Provide the [x, y] coordinate of the cell's center where the given text is located.  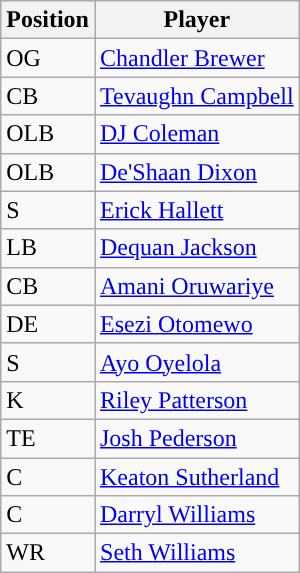
Chandler Brewer [196, 58]
Darryl Williams [196, 515]
Josh Pederson [196, 438]
Esezi Otomewo [196, 324]
DJ Coleman [196, 134]
DE [48, 324]
Seth Williams [196, 553]
Dequan Jackson [196, 248]
Erick Hallett [196, 210]
OG [48, 58]
K [48, 400]
Keaton Sutherland [196, 477]
TE [48, 438]
Amani Oruwariye [196, 286]
Riley Patterson [196, 400]
Ayo Oyelola [196, 362]
De'Shaan Dixon [196, 172]
Tevaughn Campbell [196, 96]
WR [48, 553]
Position [48, 20]
LB [48, 248]
Player [196, 20]
